Determine the [x, y] coordinate at the center of the cell enclosing the given text.  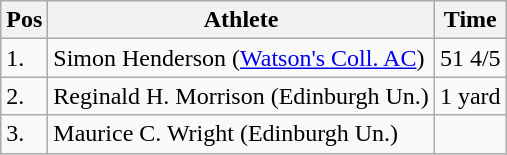
2. [24, 96]
Time [470, 20]
51 4/5 [470, 58]
Reginald H. Morrison (Edinburgh Un.) [242, 96]
Athlete [242, 20]
3. [24, 134]
Maurice C. Wright (Edinburgh Un.) [242, 134]
1 yard [470, 96]
Pos [24, 20]
1. [24, 58]
Simon Henderson (Watson's Coll. AC) [242, 58]
